Extract the (X, Y) coordinate from the center of the cell holding the provided text.  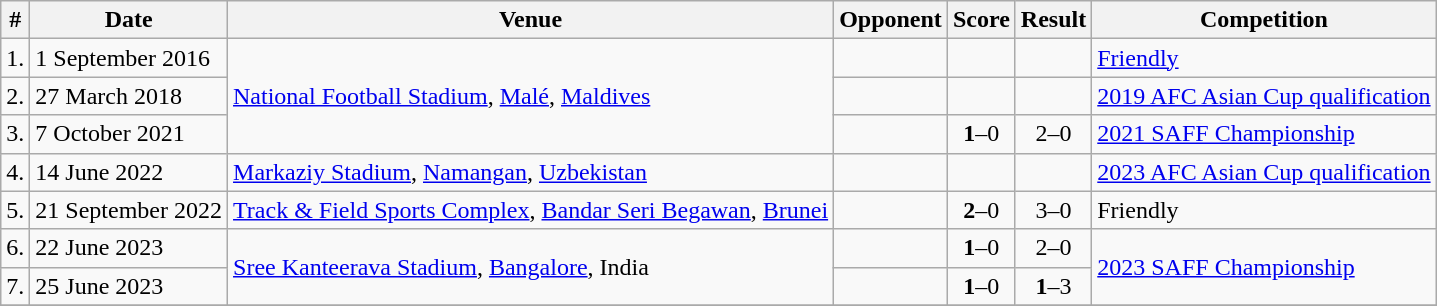
Score (981, 20)
1 September 2016 (129, 58)
7. (16, 286)
2019 AFC Asian Cup qualification (1264, 96)
Track & Field Sports Complex, Bandar Seri Begawan, Brunei (531, 210)
4. (16, 172)
# (16, 20)
2021 SAFF Championship (1264, 134)
1–3 (1053, 286)
Venue (531, 20)
3–0 (1053, 210)
Markaziy Stadium, Namangan, Uzbekistan (531, 172)
Opponent (891, 20)
27 March 2018 (129, 96)
Date (129, 20)
22 June 2023 (129, 248)
7 October 2021 (129, 134)
Competition (1264, 20)
2023 AFC Asian Cup qualification (1264, 172)
5. (16, 210)
14 June 2022 (129, 172)
Result (1053, 20)
21 September 2022 (129, 210)
6. (16, 248)
National Football Stadium, Malé, Maldives (531, 96)
1. (16, 58)
2. (16, 96)
2023 SAFF Championship (1264, 267)
Sree Kanteerava Stadium, Bangalore, India (531, 267)
3. (16, 134)
25 June 2023 (129, 286)
